Return the (X, Y) coordinate for the center point of the cell that contains the specified text.  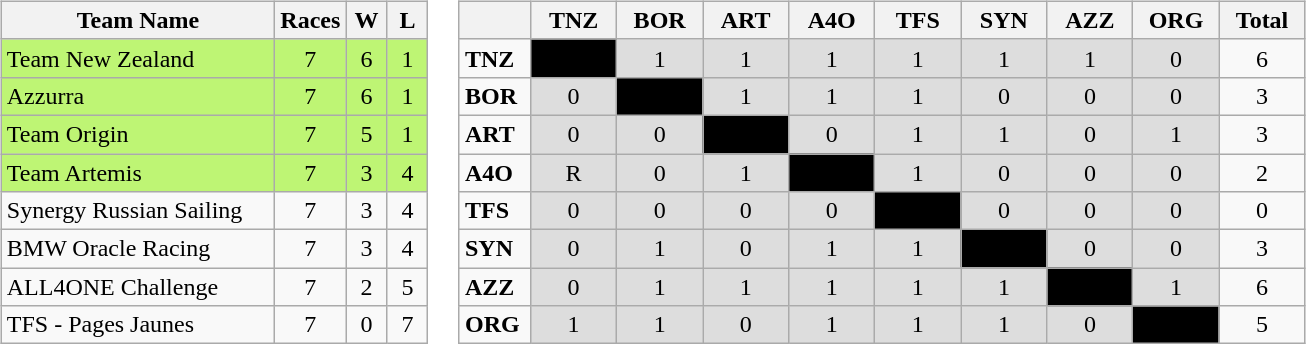
Races (310, 20)
L (408, 20)
ALL4ONE Challenge (138, 287)
Team Artemis (138, 173)
Synergy Russian Sailing (138, 211)
Azzurra (138, 96)
Team Origin (138, 134)
BMW Oracle Racing (138, 249)
TFS - Pages Jaunes (138, 325)
Total (1262, 20)
W (366, 20)
Team New Zealand (138, 58)
R (574, 173)
Team Name (138, 20)
